For the text-containing cell, return its midpoint in (X, Y) coordinate format. 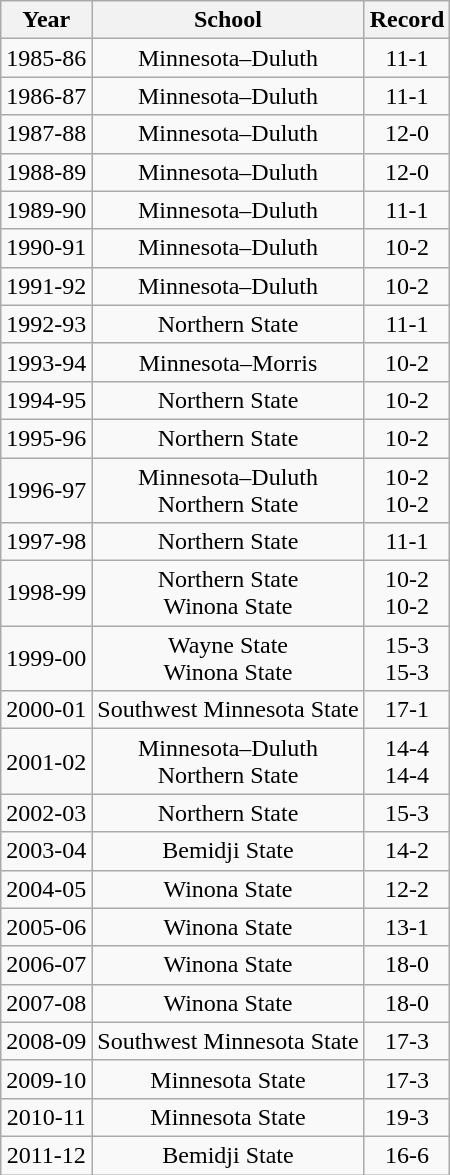
14-414-4 (407, 762)
1995-96 (46, 438)
2009-10 (46, 1079)
1997-98 (46, 542)
Minnesota–Morris (228, 362)
13-1 (407, 927)
2010-11 (46, 1117)
16-6 (407, 1155)
19-3 (407, 1117)
2011-12 (46, 1155)
1990-91 (46, 248)
1985-86 (46, 58)
1993-94 (46, 362)
1991-92 (46, 286)
Wayne StateWinona State (228, 658)
15-315-3 (407, 658)
1986-87 (46, 96)
2000-01 (46, 710)
17-1 (407, 710)
Record (407, 20)
2008-09 (46, 1041)
1989-90 (46, 210)
14-2 (407, 851)
2005-06 (46, 927)
1998-99 (46, 594)
1987-88 (46, 134)
2007-08 (46, 1003)
2001-02 (46, 762)
2002-03 (46, 813)
2003-04 (46, 851)
12-2 (407, 889)
1992-93 (46, 324)
1996-97 (46, 490)
Northern StateWinona State (228, 594)
15-3 (407, 813)
School (228, 20)
Year (46, 20)
2006-07 (46, 965)
1994-95 (46, 400)
1999-00 (46, 658)
1988-89 (46, 172)
2004-05 (46, 889)
